Provide the (x, y) coordinate of the cell's center where the given text is located.  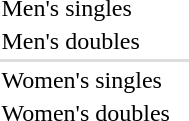
Men's doubles (86, 41)
Women's singles (86, 80)
